From the cell containing the given text, extract its center point as (x, y) coordinate. 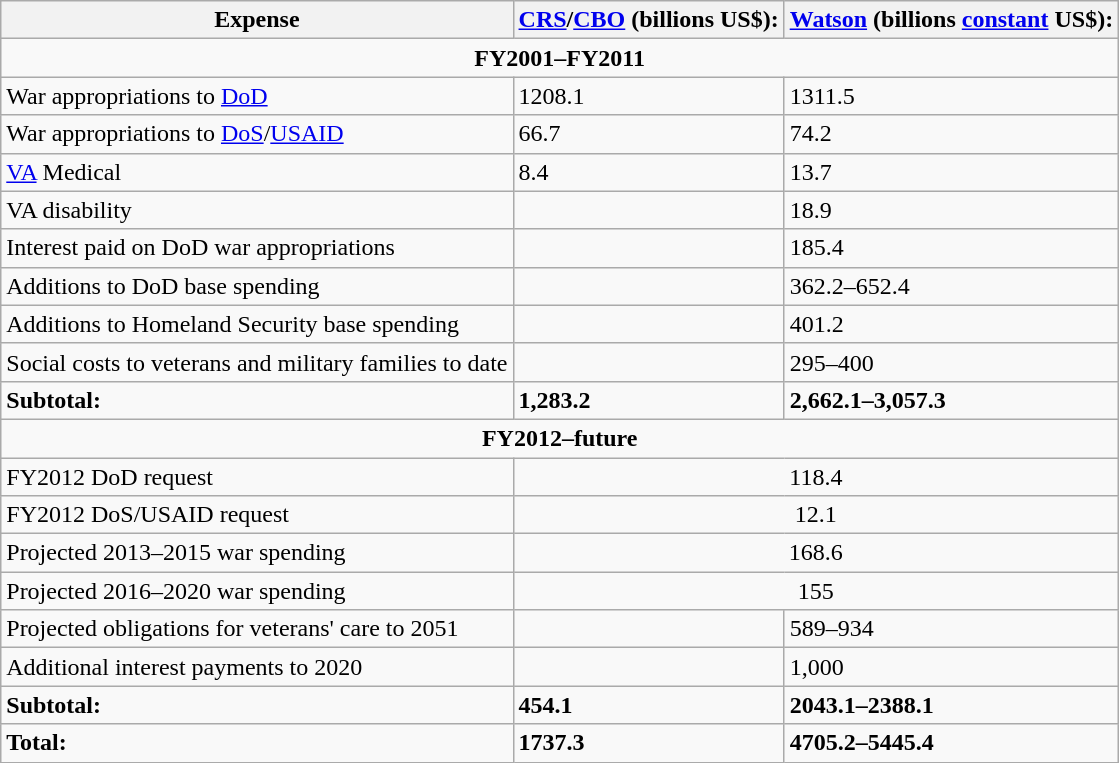
13.7 (951, 172)
FY2012–future (560, 438)
FY2012 DoS/USAID request (257, 515)
Projected obligations for veterans' care to 2051 (257, 629)
589–934 (951, 629)
8.4 (648, 172)
401.2 (951, 324)
118.4 (816, 477)
War appropriations to DoD (257, 96)
362.2–652.4 (951, 286)
12.1 (816, 515)
168.6 (816, 553)
2,662.1–3,057.3 (951, 400)
Additional interest payments to 2020 (257, 667)
Social costs to veterans and military families to date (257, 362)
4705.2–5445.4 (951, 743)
1737.3 (648, 743)
FY2001–FY2011 (560, 58)
Interest paid on DoD war appropriations (257, 248)
18.9 (951, 210)
1311.5 (951, 96)
Projected 2013–2015 war spending (257, 553)
CRS/CBO (billions US$): (648, 20)
66.7 (648, 134)
2043.1–2388.1 (951, 705)
1,000 (951, 667)
Expense (257, 20)
295–400 (951, 362)
1,283.2 (648, 400)
Additions to Homeland Security base spending (257, 324)
185.4 (951, 248)
VA Medical (257, 172)
War appropriations to DoS/USAID (257, 134)
1208.1 (648, 96)
155 (816, 591)
74.2 (951, 134)
FY2012 DoD request (257, 477)
Total: (257, 743)
Watson (billions constant US$): (951, 20)
Additions to DoD base spending (257, 286)
VA disability (257, 210)
Projected 2016–2020 war spending (257, 591)
454.1 (648, 705)
